Capture the cell that displays the provided text and extract its [X, Y] central coordinate. 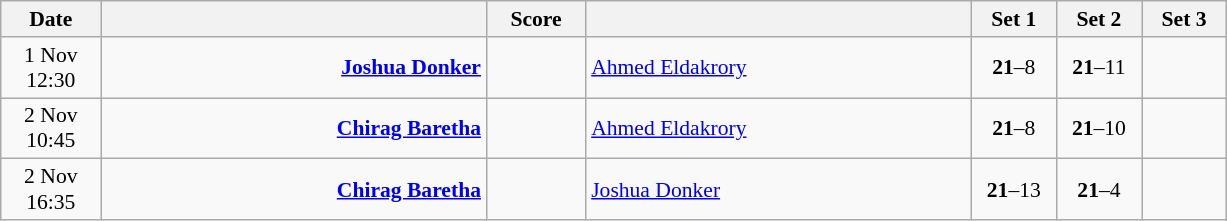
Date [51, 19]
Set 1 [1014, 19]
2 Nov16:35 [51, 190]
1 Nov12:30 [51, 68]
21–4 [1098, 190]
21–13 [1014, 190]
2 Nov10:45 [51, 128]
21–11 [1098, 68]
Score [536, 19]
Set 2 [1098, 19]
21–10 [1098, 128]
Set 3 [1184, 19]
